Find where the given text appears and provide that cell's center as (X, Y) coordinate. 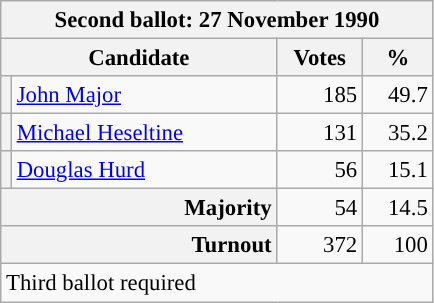
35.2 (398, 133)
100 (398, 245)
Third ballot required (217, 283)
Candidate (139, 58)
Votes (320, 58)
Turnout (139, 245)
% (398, 58)
49.7 (398, 95)
56 (320, 170)
185 (320, 95)
Michael Heseltine (144, 133)
John Major (144, 95)
14.5 (398, 208)
15.1 (398, 170)
Douglas Hurd (144, 170)
Second ballot: 27 November 1990 (217, 20)
54 (320, 208)
372 (320, 245)
Majority (139, 208)
131 (320, 133)
